Scan for the cell matching the given text and deliver its [x, y] coordinate at center. 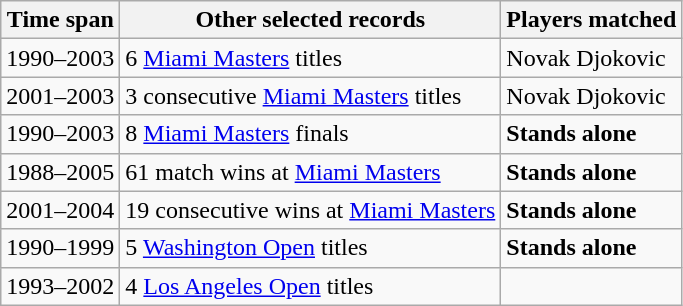
6 Miami Masters titles [310, 58]
Time span [60, 20]
2001–2004 [60, 210]
4 Los Angeles Open titles [310, 286]
19 consecutive wins at Miami Masters [310, 210]
Players matched [592, 20]
3 consecutive Miami Masters titles [310, 96]
1988–2005 [60, 172]
2001–2003 [60, 96]
5 Washington Open titles [310, 248]
1993–2002 [60, 286]
Other selected records [310, 20]
1990–1999 [60, 248]
61 match wins at Miami Masters [310, 172]
8 Miami Masters finals [310, 134]
